For the text-containing cell, return its midpoint in [X, Y] coordinate format. 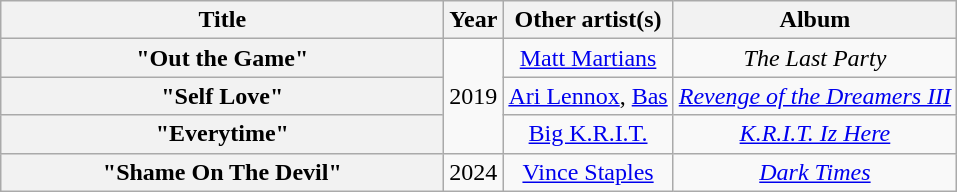
Revenge of the Dreamers III [814, 96]
The Last Party [814, 58]
K.R.I.T. Iz Here [814, 134]
Year [474, 20]
Ari Lennox, Bas [588, 96]
2019 [474, 96]
Album [814, 20]
Vince Staples [588, 172]
Title [222, 20]
"Out the Game" [222, 58]
Dark Times [814, 172]
Other artist(s) [588, 20]
"Self Love" [222, 96]
"Shame On The Devil" [222, 172]
"Everytime" [222, 134]
Matt Martians [588, 58]
Big K.R.I.T. [588, 134]
2024 [474, 172]
